Scan for the cell matching the given text and deliver its [X, Y] coordinate at center. 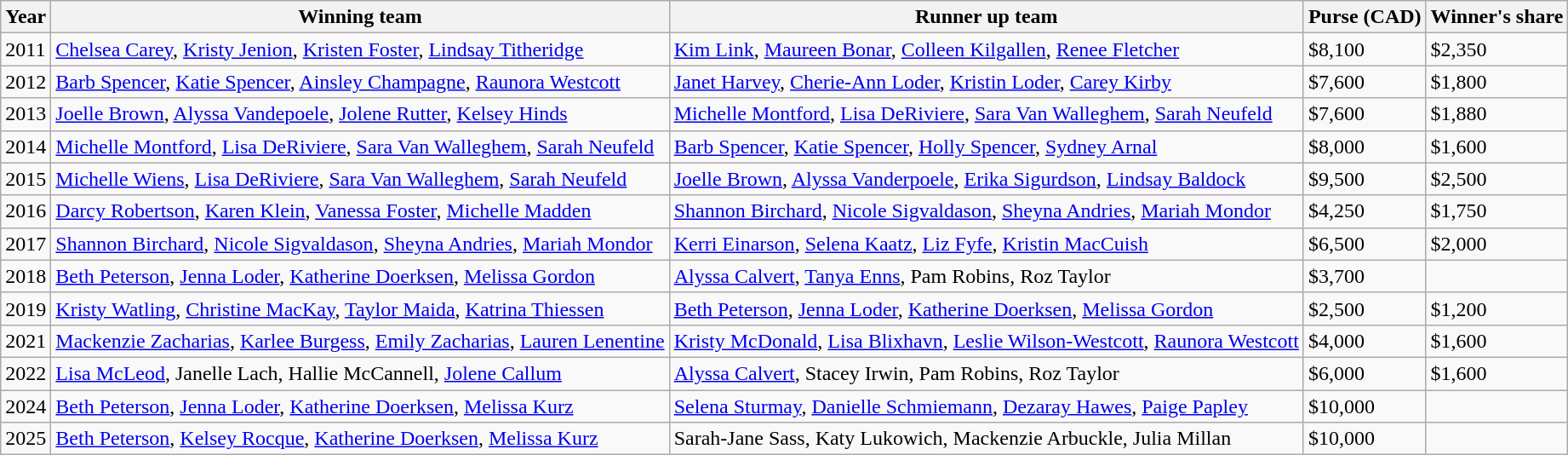
Mackenzie Zacharias, Karlee Burgess, Emily Zacharias, Lauren Lenentine [360, 341]
Kristy McDonald, Lisa Blixhavn, Leslie Wilson-Westcott, Raunora Westcott [986, 341]
2022 [26, 373]
2015 [26, 179]
2012 [26, 82]
2021 [26, 341]
Janet Harvey, Cherie-Ann Loder, Kristin Loder, Carey Kirby [986, 82]
$1,200 [1496, 308]
Beth Peterson, Kelsey Rocque, Katherine Doerksen, Melissa Kurz [360, 439]
2011 [26, 49]
Alyssa Calvert, Stacey Irwin, Pam Robins, Roz Taylor [986, 373]
Kerri Einarson, Selena Kaatz, Liz Fyfe, Kristin MacCuish [986, 244]
Beth Peterson, Jenna Loder, Katherine Doerksen, Melissa Kurz [360, 406]
Lisa McLeod, Janelle Lach, Hallie McCannell, Jolene Callum [360, 373]
Selena Sturmay, Danielle Schmiemann, Dezaray Hawes, Paige Papley [986, 406]
Barb Spencer, Katie Spencer, Holly Spencer, Sydney Arnal [986, 147]
Runner up team [986, 17]
$4,250 [1365, 211]
Chelsea Carey, Kristy Jenion, Kristen Foster, Lindsay Titheridge [360, 49]
Joelle Brown, Alyssa Vandepoele, Jolene Rutter, Kelsey Hinds [360, 114]
Barb Spencer, Katie Spencer, Ainsley Champagne, Raunora Westcott [360, 82]
Purse (CAD) [1365, 17]
$8,000 [1365, 147]
$1,880 [1496, 114]
$6,000 [1365, 373]
Darcy Robertson, Karen Klein, Vanessa Foster, Michelle Madden [360, 211]
$9,500 [1365, 179]
Winning team [360, 17]
$8,100 [1365, 49]
Alyssa Calvert, Tanya Enns, Pam Robins, Roz Taylor [986, 276]
2024 [26, 406]
2016 [26, 211]
$1,750 [1496, 211]
Michelle Wiens, Lisa DeRiviere, Sara Van Walleghem, Sarah Neufeld [360, 179]
$2,350 [1496, 49]
2014 [26, 147]
Sarah-Jane Sass, Katy Lukowich, Mackenzie Arbuckle, Julia Millan [986, 439]
$6,500 [1365, 244]
$2,000 [1496, 244]
2025 [26, 439]
Kristy Watling, Christine MacKay, Taylor Maida, Katrina Thiessen [360, 308]
Joelle Brown, Alyssa Vanderpoele, Erika Sigurdson, Lindsay Baldock [986, 179]
2018 [26, 276]
2017 [26, 244]
2013 [26, 114]
2019 [26, 308]
$4,000 [1365, 341]
Kim Link, Maureen Bonar, Colleen Kilgallen, Renee Fletcher [986, 49]
Year [26, 17]
Winner's share [1496, 17]
$3,700 [1365, 276]
$1,800 [1496, 82]
